Detect which cell encompasses the target text, then output its [x, y] center coordinate. 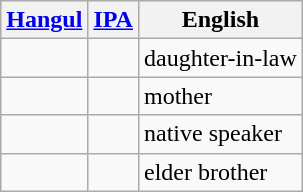
mother [220, 96]
daughter-in-law [220, 58]
Hangul [44, 20]
native speaker [220, 134]
English [220, 20]
elder brother [220, 172]
IPA [114, 20]
